For the text-containing cell, return its midpoint in [x, y] coordinate format. 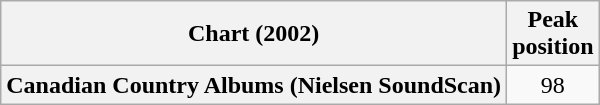
Peakposition [553, 34]
Chart (2002) [254, 34]
Canadian Country Albums (Nielsen SoundScan) [254, 85]
98 [553, 85]
